Identify which cell holds the provided text, then report its (X, Y) central coordinate. 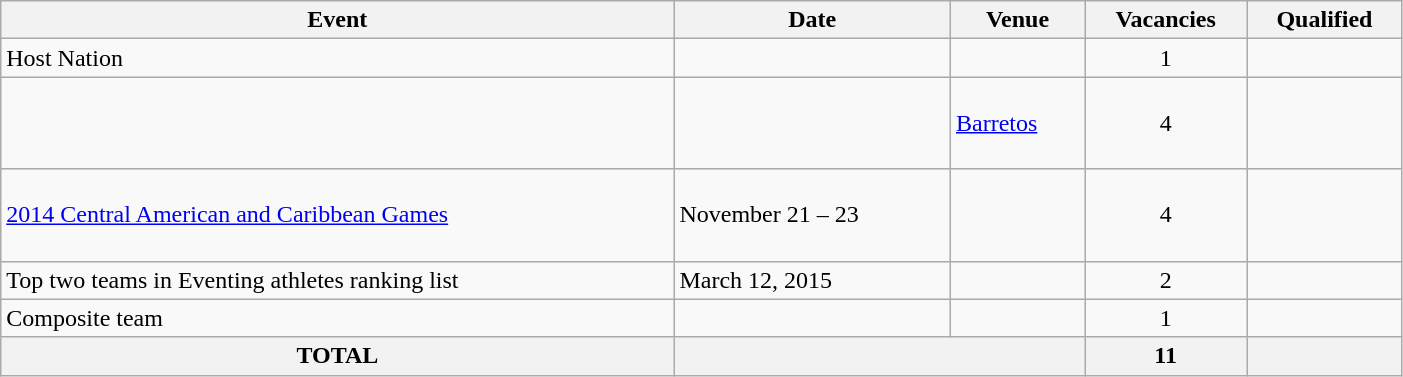
Composite team (338, 318)
March 12, 2015 (812, 280)
Qualified (1325, 20)
11 (1166, 356)
2 (1166, 280)
Vacancies (1166, 20)
TOTAL (338, 356)
Top two teams in Eventing athletes ranking list (338, 280)
Barretos (1017, 123)
Venue (1017, 20)
Date (812, 20)
Event (338, 20)
2014 Central American and Caribbean Games (338, 215)
November 21 – 23 (812, 215)
Host Nation (338, 58)
